Return the [x, y] coordinate for the center point of the cell that contains the specified text.  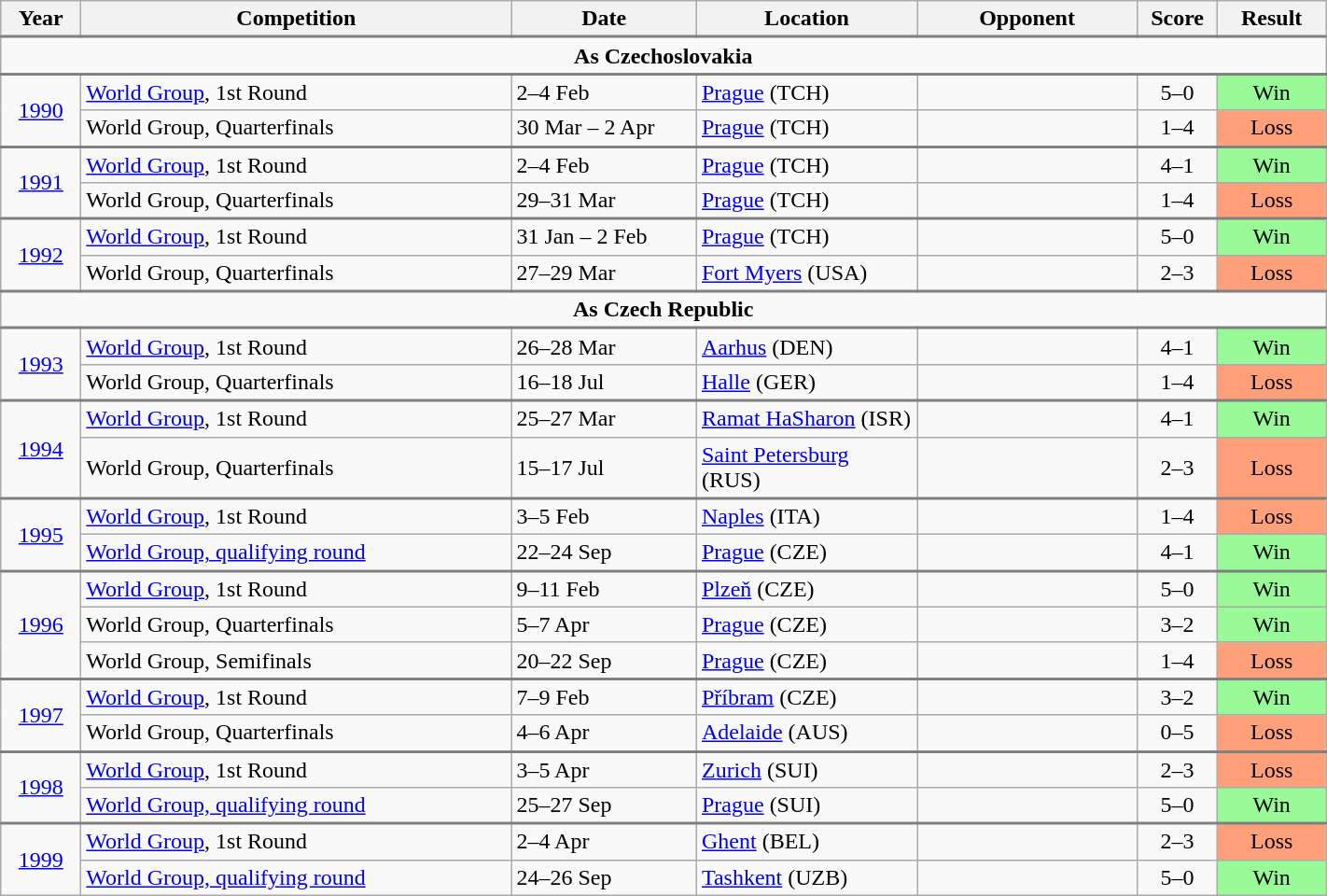
0–5 [1178, 734]
9–11 Feb [605, 588]
3–5 Feb [605, 517]
Zurich (SUI) [806, 769]
4–6 Apr [605, 734]
As Czechoslovakia [663, 56]
Competition [297, 19]
Příbram (CZE) [806, 696]
1993 [41, 365]
1994 [41, 450]
29–31 Mar [605, 202]
27–29 Mar [605, 273]
1998 [41, 788]
22–24 Sep [605, 553]
Opponent [1027, 19]
1995 [41, 535]
25–27 Sep [605, 806]
Halle (GER) [806, 383]
31 Jan – 2 Feb [605, 237]
Adelaide (AUS) [806, 734]
26–28 Mar [605, 347]
Saint Petersburg (RUS) [806, 468]
World Group, Semifinals [297, 661]
2–4 Apr [605, 842]
Score [1178, 19]
1992 [41, 255]
Naples (ITA) [806, 517]
25–27 Mar [605, 418]
Prague (SUI) [806, 806]
7–9 Feb [605, 696]
1990 [41, 110]
1999 [41, 859]
Date [605, 19]
15–17 Jul [605, 468]
Year [41, 19]
1996 [41, 624]
3–5 Apr [605, 769]
24–26 Sep [605, 877]
Result [1272, 19]
Ghent (BEL) [806, 842]
20–22 Sep [605, 661]
5–7 Apr [605, 624]
1997 [41, 715]
Aarhus (DEN) [806, 347]
30 Mar – 2 Apr [605, 129]
Plzeň (CZE) [806, 588]
As Czech Republic [663, 310]
16–18 Jul [605, 383]
1991 [41, 183]
Location [806, 19]
Tashkent (UZB) [806, 877]
Fort Myers (USA) [806, 273]
Ramat HaSharon (ISR) [806, 418]
